Identify which cell holds the provided text, then report its (X, Y) central coordinate. 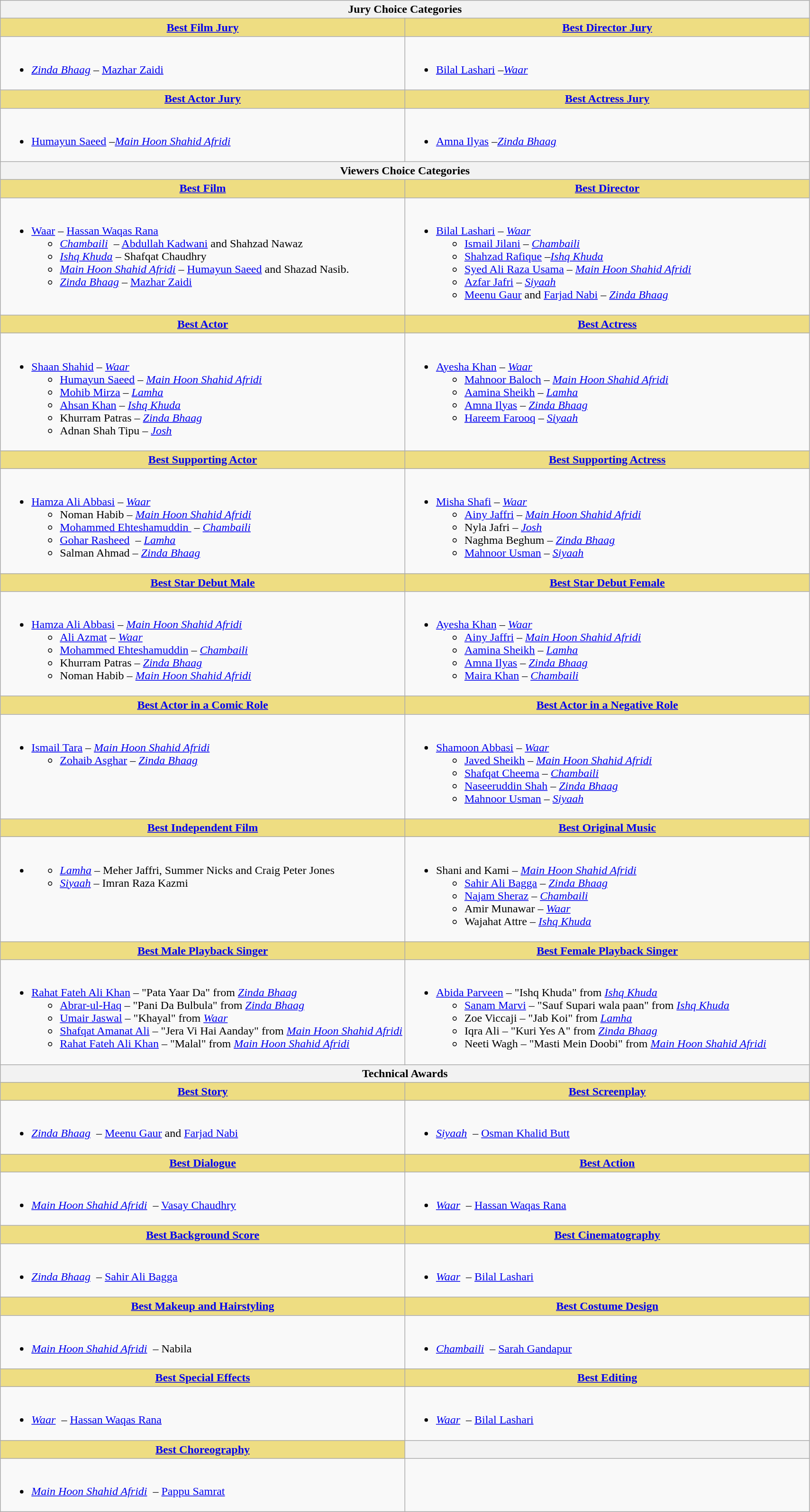
Best Film Jury (203, 27)
Jury Choice Categories (405, 9)
Best Dialogue (203, 1163)
Bilal Lashari –Waar (607, 63)
Best Original Music (607, 828)
Best Independent Film (203, 828)
Best Director Jury (607, 27)
Humayun Saeed –Main Hoon Shahid Afridi (203, 135)
Best Actor (203, 324)
Best Screenplay (607, 1091)
Best Editing (607, 1378)
Main Hoon Shahid Afridi – Pappu Samrat (203, 1485)
Technical Awards (405, 1073)
Misha Shafi – Waar Ainy Jaffri – Main Hoon Shahid AfridiNyla Jafri – JoshNaghma Beghum – Zinda BhaagMahnoor Usman – Siyaah (607, 521)
Zinda Bhaag – Meenu Gaur and Farjad Nabi (203, 1127)
Main Hoon Shahid Afridi – Nabila (203, 1341)
Best Actor in a Negative Role (607, 705)
Best Actress (607, 324)
Zinda Bhaag – Mazhar Zaidi (203, 63)
Best Background Score (203, 1234)
Best Special Effects (203, 1378)
Hamza Ali Abbasi – WaarNoman Habib – Main Hoon Shahid Afridi Mohammed Ehteshamuddin – ChambailiGohar Rasheed – LamhaSalman Ahmad – Zinda Bhaag (203, 521)
Best Star Debut Male (203, 582)
Best Makeup and Hairstyling (203, 1306)
Best Actor Jury (203, 99)
Best Costume Design (607, 1306)
Best Story (203, 1091)
Ismail Tara – Main Hoon Shahid Afridi Zohaib Asghar – Zinda Bhaag (203, 766)
Best Actor in a Comic Role (203, 705)
Best Male Playback Singer (203, 951)
Best Star Debut Female (607, 582)
Best Choreography (203, 1449)
Amna Ilyas –Zinda Bhaag (607, 135)
Best Cinematography (607, 1234)
Best Supporting Actress (607, 459)
Viewers Choice Categories (405, 171)
Shamoon Abbasi – Waar Javed Sheikh – Main Hoon Shahid AfridiShafqat Cheema – ChambailiNaseeruddin Shah – Zinda BhaagMahnoor Usman – Siyaah (607, 766)
Main Hoon Shahid Afridi – Vasay Chaudhry (203, 1198)
Ayesha Khan – Waar Mahnoor Baloch – Main Hoon Shahid AfridiAamina Sheikh – LamhaAmna Ilyas – Zinda BhaagHareem Farooq – Siyaah (607, 392)
Best Action (607, 1163)
Chambaili – Sarah Gandapur (607, 1341)
Ayesha Khan – Waar Ainy Jaffri – Main Hoon Shahid AfridiAamina Sheikh – LamhaAmna Ilyas – Zinda BhaagMaira Khan – Chambaili (607, 644)
Best Film (203, 189)
Shani and Kami – Main Hoon Shahid Afridi Sahir Ali Bagga – Zinda BhaagNajam Sheraz – ChambailiAmir Munawar – WaarWajahat Attre – Ishq Khuda (607, 890)
Best Director (607, 189)
Best Female Playback Singer (607, 951)
Best Actress Jury (607, 99)
Zinda Bhaag – Sahir Ali Bagga (203, 1270)
Siyaah – Osman Khalid Butt (607, 1127)
Best Supporting Actor (203, 459)
Lamha – Meher Jaffri, Summer Nicks and Craig Peter JonesSiyaah – Imran Raza Kazmi (203, 890)
